Extract the [x, y] coordinate from the center of the cell holding the provided text.  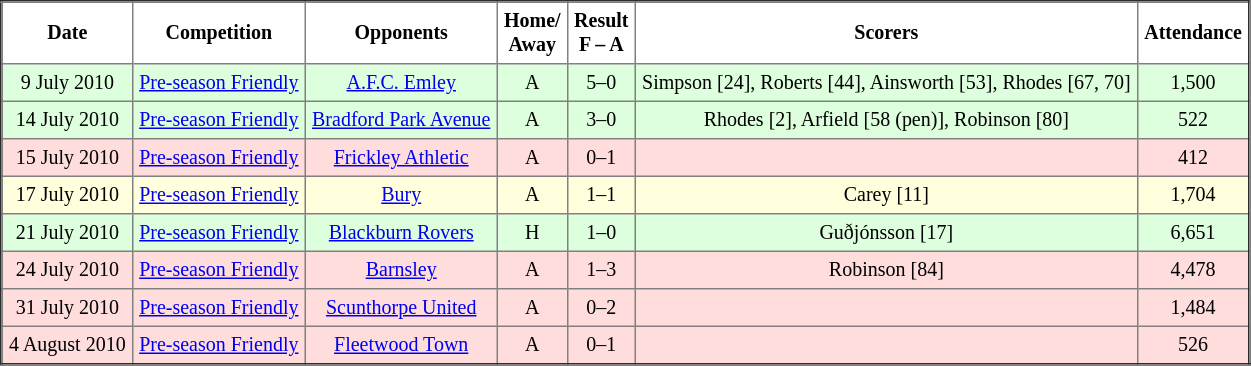
A.F.C. Emley [401, 83]
Scunthorpe United [401, 308]
Scorers [886, 33]
15 July 2010 [68, 158]
9 July 2010 [68, 83]
H [532, 233]
Frickley Athletic [401, 158]
6,651 [1193, 233]
17 July 2010 [68, 195]
14 July 2010 [68, 120]
ResultF – A [601, 33]
4,478 [1193, 270]
Blackburn Rovers [401, 233]
412 [1193, 158]
Guðjónsson [17] [886, 233]
Competition [218, 33]
Rhodes [2], Arfield [58 (pen)], Robinson [80] [886, 120]
Bradford Park Avenue [401, 120]
526 [1193, 345]
3–0 [601, 120]
Fleetwood Town [401, 345]
Opponents [401, 33]
Simpson [24], Roberts [44], Ainsworth [53], Rhodes [67, 70] [886, 83]
Carey [11] [886, 195]
Attendance [1193, 33]
Home/Away [532, 33]
Date [68, 33]
Bury [401, 195]
31 July 2010 [68, 308]
1–0 [601, 233]
Robinson [84] [886, 270]
1–1 [601, 195]
24 July 2010 [68, 270]
522 [1193, 120]
5–0 [601, 83]
1–3 [601, 270]
1,500 [1193, 83]
4 August 2010 [68, 345]
21 July 2010 [68, 233]
0–2 [601, 308]
Barnsley [401, 270]
1,704 [1193, 195]
1,484 [1193, 308]
